Return the (X, Y) coordinate for the center point of the cell that contains the specified text.  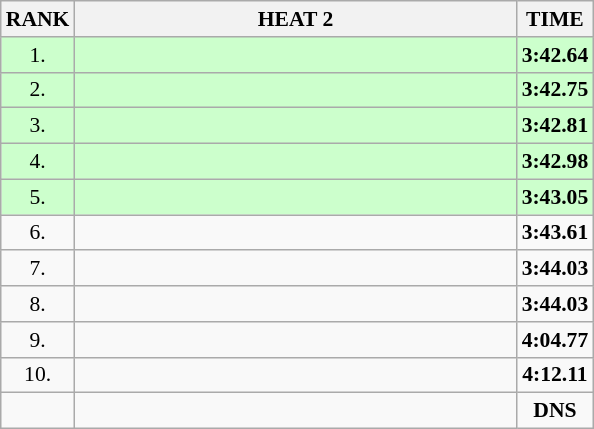
3:43.05 (556, 197)
DNS (556, 411)
1. (38, 55)
3:43.61 (556, 233)
8. (38, 304)
9. (38, 340)
10. (38, 375)
3:42.81 (556, 126)
RANK (38, 19)
7. (38, 269)
2. (38, 90)
3:42.98 (556, 162)
5. (38, 197)
4:12.11 (556, 375)
TIME (556, 19)
HEAT 2 (295, 19)
3:42.64 (556, 55)
3:42.75 (556, 90)
4. (38, 162)
4:04.77 (556, 340)
3. (38, 126)
6. (38, 233)
